Extract the (x, y) coordinate from the center of the cell holding the provided text.  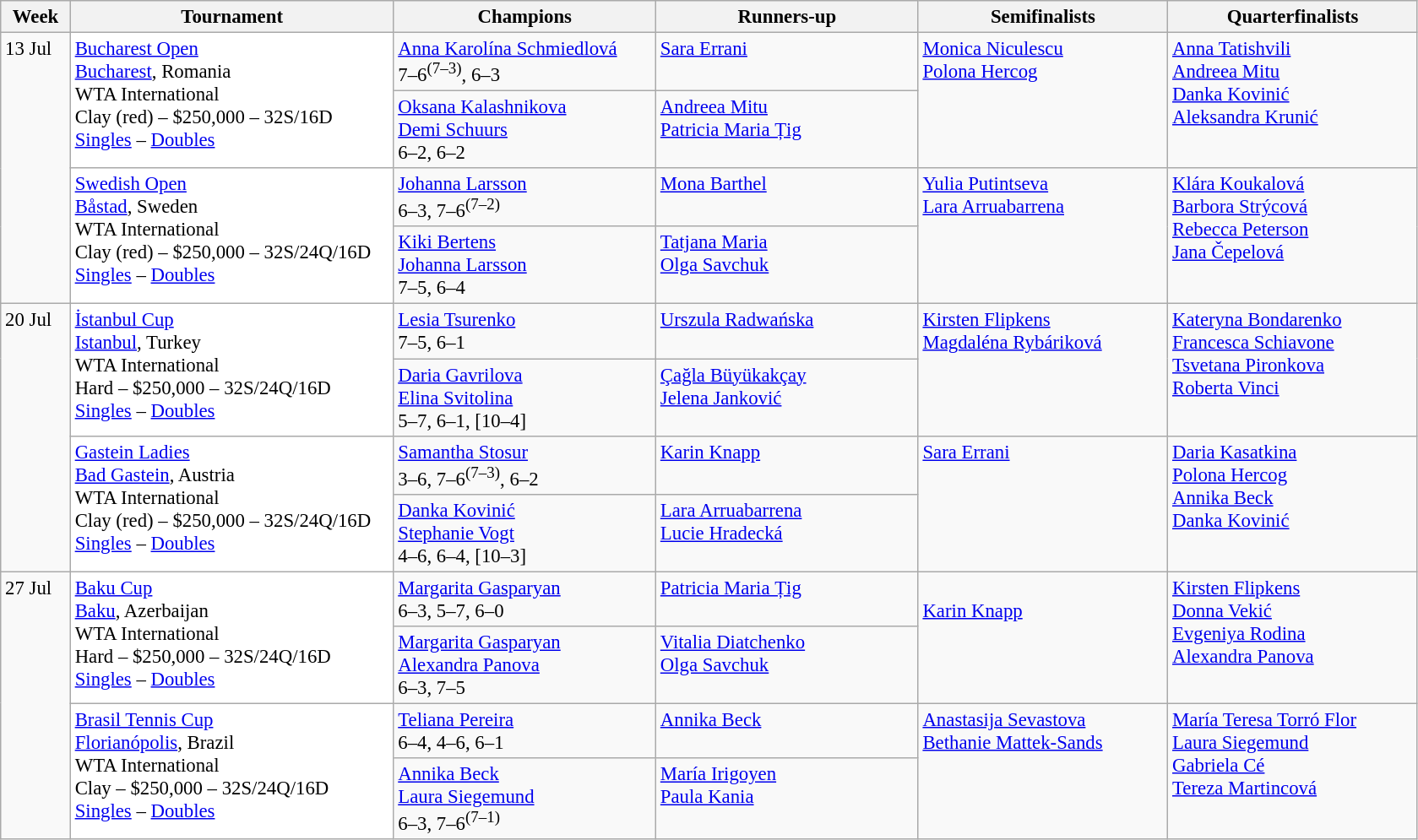
Annika Beck Laura Siegemund6–3, 7–6(7–1) (525, 799)
Johanna Larsson 6–3, 7–6(7–2) (525, 198)
İstanbul Cup Istanbul, TurkeyWTA InternationalHard – $250,000 – 32S/24Q/16DSingles – Doubles (231, 370)
María Teresa Torró Flor Laura Siegemund Gabriela Cé Tereza Martincová (1293, 772)
Semifinalists (1043, 17)
Teliana Pereira6–4, 4–6, 6–1 (525, 731)
Yulia Putintseva Lara Arruabarrena (1043, 236)
Patricia Maria Țig (787, 599)
Monica Niculescu Polona Hercog (1043, 101)
Margarita Gasparyan Alexandra Panova 6–3, 7–5 (525, 665)
Kiki Bertens Johanna Larsson 7–5, 6–4 (525, 265)
Tournament (231, 17)
Klára Koukalová Barbora Strýcová Rebecca Peterson Jana Čepelová (1293, 236)
20 Jul (35, 437)
Lara Arruabarrena Lucie Hradecká (787, 533)
Kirsten Flipkens Magdaléna Rybáriková (1043, 370)
Danka Kovinić Stephanie Vogt4–6, 6–4, [10–3] (525, 533)
Oksana Kalashnikova Demi Schuurs 6–2, 6–2 (525, 130)
Daria Gavrilova Elina Svitolina5–7, 6–1, [10–4] (525, 398)
Kateryna Bondarenko Francesca Schiavone Tsvetana Pironkova Roberta Vinci (1293, 370)
Tatjana Maria Olga Savchuk (787, 265)
Quarterfinalists (1293, 17)
Anna Tatishvili Andreea Mitu Danka Kovinić Aleksandra Krunić (1293, 101)
Urszula Radwańska (787, 331)
Bucharest Open Bucharest, RomaniaWTA InternationalClay (red) – $250,000 – 32S/16DSingles – Doubles (231, 101)
Kirsten Flipkens Donna Vekić Evgeniya Rodina Alexandra Panova (1293, 637)
Margarita Gasparyan6–3, 5–7, 6–0 (525, 599)
Brasil Tennis Cup Florianópolis, BrazilWTA InternationalClay – $250,000 – 32S/24Q/16DSingles – Doubles (231, 772)
Annika Beck (787, 731)
Anna Karolína Schmiedlová 7–6(7–3), 6–3 (525, 62)
Champions (525, 17)
13 Jul (35, 169)
27 Jul (35, 706)
Gastein Ladies Bad Gastein, AustriaWTA InternationalClay (red) – $250,000 – 32S/24Q/16DSingles – Doubles (231, 503)
Week (35, 17)
Daria Kasatkina Polona Hercog Annika Beck Danka Kovinić (1293, 503)
Samantha Stosur3–6, 7–6(7–3), 6–2 (525, 464)
Lesia Tsurenko7–5, 6–1 (525, 331)
Vitalia Diatchenko Olga Savchuk (787, 665)
Runners-up (787, 17)
Swedish Open Båstad, SwedenWTA InternationalClay (red) – $250,000 – 32S/24Q/16DSingles – Doubles (231, 236)
Mona Barthel (787, 198)
Baku Cup Baku, AzerbaijanWTA InternationalHard – $250,000 – 32S/24Q/16DSingles – Doubles (231, 637)
Çağla Büyükakçay Jelena Janković (787, 398)
Anastasija Sevastova Bethanie Mattek-Sands (1043, 772)
Andreea Mitu Patricia Maria Țig (787, 130)
María Irigoyen Paula Kania (787, 799)
